Provide the (X, Y) coordinate of the cell's center where the given text is located.  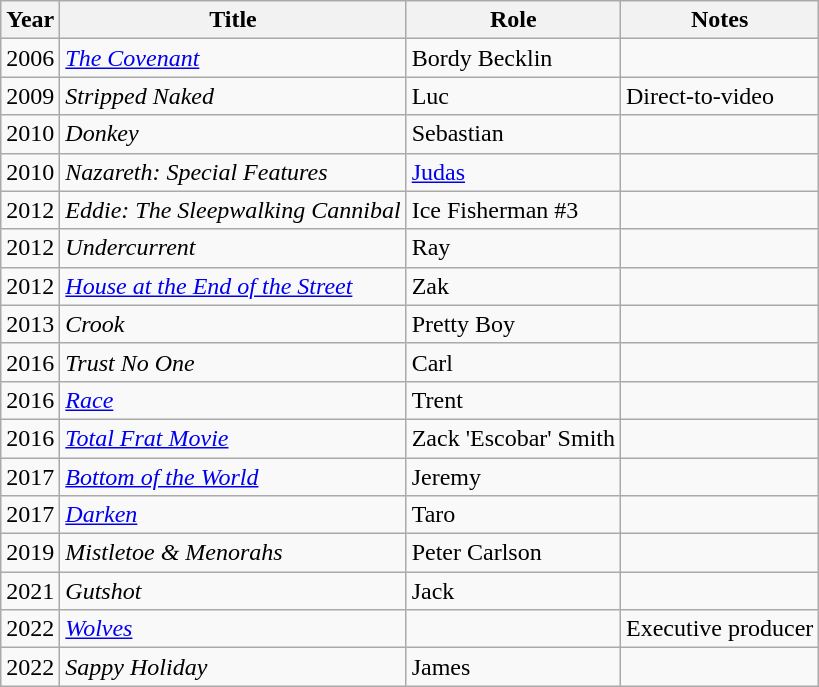
Bordy Becklin (513, 58)
Judas (513, 172)
Executive producer (720, 629)
2019 (30, 553)
Ray (513, 248)
Crook (233, 324)
Eddie: The Sleepwalking Cannibal (233, 210)
Role (513, 20)
House at the End of the Street (233, 286)
Year (30, 20)
Peter Carlson (513, 553)
Jack (513, 591)
Trust No One (233, 362)
Zack 'Escobar' Smith (513, 438)
Taro (513, 515)
Race (233, 400)
Notes (720, 20)
Title (233, 20)
Trent (513, 400)
2021 (30, 591)
2009 (30, 96)
Gutshot (233, 591)
Luc (513, 96)
Darken (233, 515)
Undercurrent (233, 248)
2006 (30, 58)
Carl (513, 362)
Pretty Boy (513, 324)
Total Frat Movie (233, 438)
Bottom of the World (233, 477)
Jeremy (513, 477)
Sappy Holiday (233, 667)
Wolves (233, 629)
Direct-to-video (720, 96)
Zak (513, 286)
Mistletoe & Menorahs (233, 553)
James (513, 667)
Nazareth: Special Features (233, 172)
2013 (30, 324)
Sebastian (513, 134)
Stripped Naked (233, 96)
The Covenant (233, 58)
Donkey (233, 134)
Ice Fisherman #3 (513, 210)
